Detect which cell encompasses the target text, then output its [x, y] center coordinate. 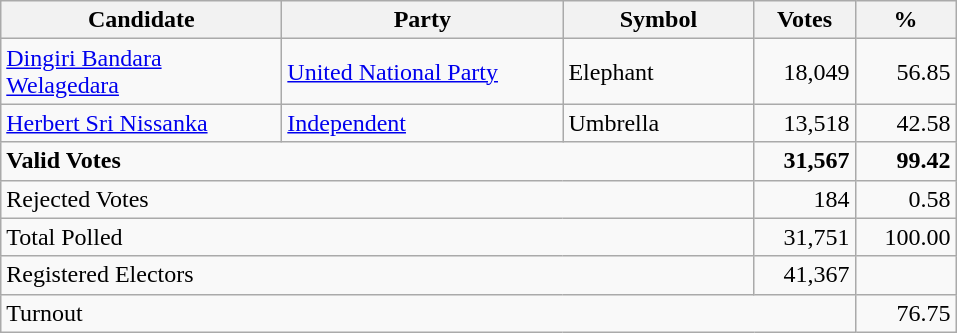
United National Party [422, 72]
41,367 [804, 275]
56.85 [906, 72]
31,567 [804, 161]
Rejected Votes [378, 199]
Total Polled [378, 237]
Independent [422, 123]
Valid Votes [378, 161]
Registered Electors [378, 275]
76.75 [906, 313]
Party [422, 20]
% [906, 20]
42.58 [906, 123]
13,518 [804, 123]
Turnout [428, 313]
Candidate [142, 20]
31,751 [804, 237]
184 [804, 199]
Votes [804, 20]
Elephant [658, 72]
100.00 [906, 237]
0.58 [906, 199]
Herbert Sri Nissanka [142, 123]
99.42 [906, 161]
Symbol [658, 20]
Dingiri Bandara Welagedara [142, 72]
18,049 [804, 72]
Umbrella [658, 123]
